Determine the (x, y) coordinate at the center of the cell enclosing the given text.  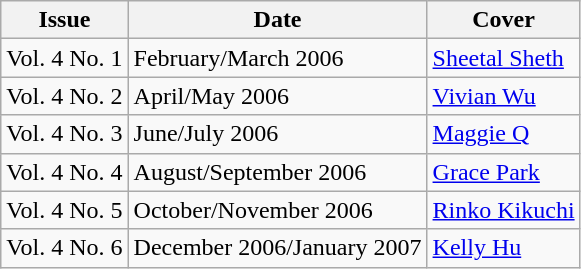
Vivian Wu (504, 96)
Sheetal Sheth (504, 58)
Rinko Kikuchi (504, 210)
Kelly Hu (504, 248)
August/September 2006 (278, 172)
Vol. 4 No. 1 (64, 58)
Vol. 4 No. 6 (64, 248)
Date (278, 20)
June/July 2006 (278, 134)
Maggie Q (504, 134)
Grace Park (504, 172)
February/March 2006 (278, 58)
Vol. 4 No. 4 (64, 172)
Vol. 4 No. 2 (64, 96)
December 2006/January 2007 (278, 248)
Cover (504, 20)
April/May 2006 (278, 96)
Vol. 4 No. 3 (64, 134)
Issue (64, 20)
Vol. 4 No. 5 (64, 210)
October/November 2006 (278, 210)
